Extract the (x, y) coordinate from the center of the cell holding the provided text.  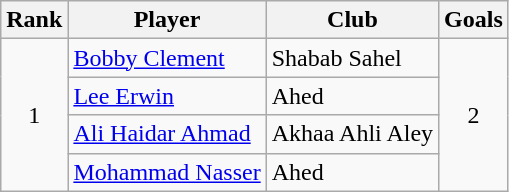
Akhaa Ahli Aley (352, 134)
2 (474, 115)
Shabab Sahel (352, 58)
Rank (34, 20)
Bobby Clement (167, 58)
Ali Haidar Ahmad (167, 134)
Player (167, 20)
Mohammad Nasser (167, 172)
Club (352, 20)
Goals (474, 20)
1 (34, 115)
Lee Erwin (167, 96)
